Capture the cell that displays the provided text and extract its [X, Y] central coordinate. 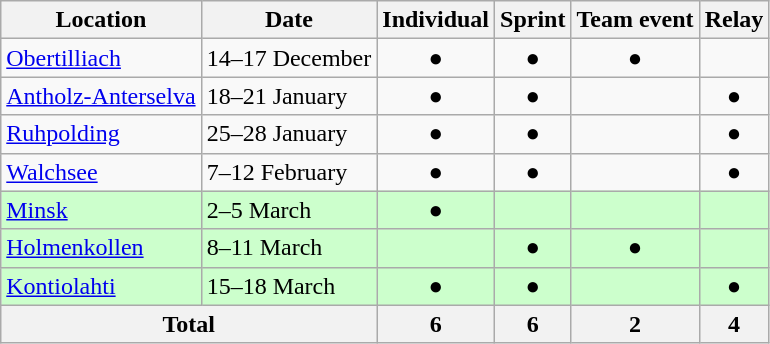
Relay [734, 20]
7–12 February [289, 172]
8–11 March [289, 248]
Antholz-Anterselva [101, 96]
Date [289, 20]
Kontiolahti [101, 286]
4 [734, 324]
15–18 March [289, 286]
Team event [635, 20]
25–28 January [289, 134]
Location [101, 20]
2–5 March [289, 210]
2 [635, 324]
Obertilliach [101, 58]
Sprint [533, 20]
Walchsee [101, 172]
Minsk [101, 210]
14–17 December [289, 58]
18–21 January [289, 96]
Holmenkollen [101, 248]
Individual [436, 20]
Ruhpolding [101, 134]
Total [189, 324]
